Output the (X, Y) coordinate of the center of the cell containing the given text.  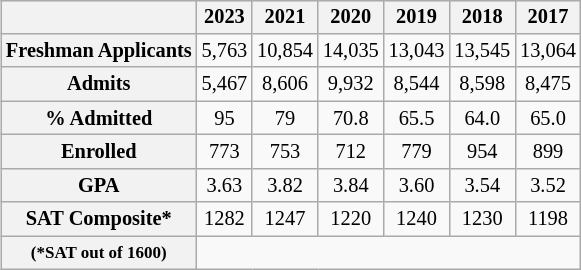
2018 (482, 17)
1247 (285, 219)
Admits (99, 84)
GPA (99, 185)
8,598 (482, 84)
Freshman Applicants (99, 51)
1240 (417, 219)
8,475 (548, 84)
95 (225, 118)
1198 (548, 219)
65.0 (548, 118)
(*SAT out of 1600) (99, 253)
70.8 (351, 118)
899 (548, 152)
712 (351, 152)
753 (285, 152)
5,467 (225, 84)
65.5 (417, 118)
2020 (351, 17)
3.60 (417, 185)
% Admitted (99, 118)
1230 (482, 219)
2017 (548, 17)
64.0 (482, 118)
3.63 (225, 185)
8,606 (285, 84)
2019 (417, 17)
3.52 (548, 185)
8,544 (417, 84)
2023 (225, 17)
79 (285, 118)
13,043 (417, 51)
3.84 (351, 185)
14,035 (351, 51)
1220 (351, 219)
3.54 (482, 185)
779 (417, 152)
SAT Composite* (99, 219)
9,932 (351, 84)
Enrolled (99, 152)
13,064 (548, 51)
13,545 (482, 51)
3.82 (285, 185)
10,854 (285, 51)
773 (225, 152)
954 (482, 152)
2021 (285, 17)
5,763 (225, 51)
1282 (225, 219)
